For the text-containing cell, return its midpoint in [X, Y] coordinate format. 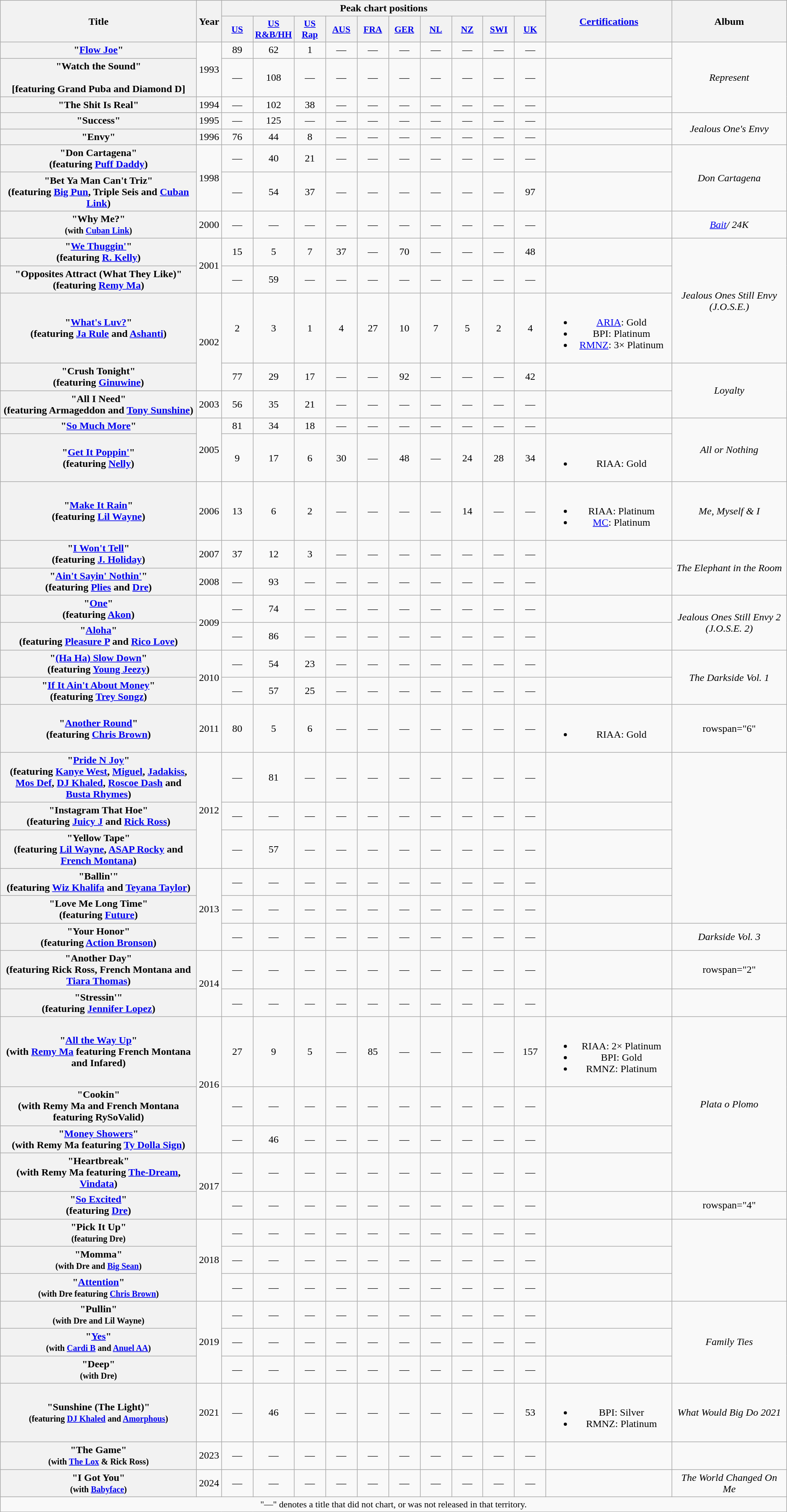
"Ballin'" (featuring Wiz Khalifa and Teyana Taylor) [98, 882]
2016 [209, 1085]
2021 [209, 1413]
"I Got You"(with Babyface) [98, 1483]
18 [309, 426]
77 [237, 377]
All or Nothing [729, 450]
SWI [499, 29]
rowspan="2" [729, 970]
102 [274, 105]
Family Ties [729, 1342]
The Elephant in the Room [729, 568]
Don Cartagena [729, 177]
"Ain't Sayin' Nothin'" (featuring Plies and Dre) [98, 581]
US [237, 29]
"Get It Poppin'" (featuring Nelly) [98, 458]
"Crush Tonight" (featuring Ginuwine) [98, 377]
125 [274, 121]
"Cookin" (with Remy Ma and French Montana featuring RySoValid) [98, 1106]
2001 [209, 265]
2014 [209, 983]
"One" (featuring Akon) [98, 609]
"Attention"(with Dre featuring Chris Brown) [98, 1287]
2000 [209, 225]
2010 [209, 677]
80 [237, 728]
"Aloha" (featuring Pleasure P and Rico Love) [98, 636]
2018 [209, 1260]
RIAA: PlatinumMC: Platinum [609, 511]
23 [309, 664]
"All the Way Up" (with Remy Ma featuring French Montana and Infared) [98, 1051]
86 [274, 636]
GER [404, 29]
"Instagram That Hoe" (featuring Juicy J and Rick Ross) [98, 816]
BPI: SilverRMNZ: Platinum [609, 1413]
"—" denotes a title that did not chart, or was not released in that territory. [393, 1504]
89 [237, 50]
24 [467, 458]
Loyalty [729, 391]
"Opposites Attract (What They Like)" (featuring Remy Ma) [98, 279]
AUS [341, 29]
40 [274, 158]
"Another Day" (featuring Rick Ross, French Montana and Tiara Thomas) [98, 970]
2005 [209, 450]
"So Excited" (featuring Dre) [98, 1205]
1995 [209, 121]
"Stressin'" (featuring Jennifer Lopez) [98, 1003]
"Pullin"(with Dre and Lil Wayne) [98, 1315]
rowspan="4" [729, 1205]
"Envy" [98, 137]
Bait/ 24K [729, 225]
UK [531, 29]
2013 [209, 909]
"I Won't Tell" (featuring J. Holiday) [98, 554]
NL [436, 29]
"What's Luv?" (featuring Ja Rule and Ashanti) [98, 328]
Represent [729, 77]
"Your Honor" (featuring Action Bronson) [98, 937]
Certifications [609, 21]
28 [499, 458]
1998 [209, 177]
"Yellow Tape" (featuring Lil Wayne, ASAP Rocky and French Montana) [98, 849]
"So Much More" [98, 426]
42 [531, 377]
2017 [209, 1186]
"Don Cartagena" (featuring Puff Daddy) [98, 158]
"(Ha Ha) Slow Down" (featuring Young Jeezy) [98, 664]
2008 [209, 581]
What Would Big Do 2021 [729, 1413]
56 [237, 405]
93 [274, 581]
"The Shit Is Real" [98, 105]
"Another Round" (featuring Chris Brown) [98, 728]
13 [237, 511]
70 [404, 252]
The World Changed On Me [729, 1483]
US R&B/HH [274, 29]
1996 [209, 137]
"Pride N Joy" (featuring Kanye West, Miguel, Jadakiss, Mos Def, DJ Khaled, Roscoe Dash and Busta Rhymes) [98, 777]
25 [309, 691]
29 [274, 377]
85 [372, 1051]
"Pick It Up"(featuring Dre) [98, 1232]
"Money Showers" (with Remy Ma featuring Ty Dolla Sign) [98, 1139]
2007 [209, 554]
Title [98, 21]
FRA [372, 29]
NZ [467, 29]
"Sunshine (The Light)"(featuring DJ Khaled and Amorphous) [98, 1413]
2006 [209, 511]
8 [309, 137]
rowspan="6" [729, 728]
"Heartbreak" (with Remy Ma featuring The-Dream, Vindata) [98, 1172]
53 [531, 1413]
15 [237, 252]
"Success" [98, 121]
ARIA: GoldBPI: PlatinumRMNZ: 3× Platinum [609, 328]
44 [274, 137]
"Yes"(with Cardi B and Anuel AA) [98, 1342]
Jealous Ones Still Envy 2 (J.O.S.E. 2) [729, 622]
Jealous Ones Still Envy (J.O.S.E.) [729, 300]
76 [237, 137]
1994 [209, 105]
"We Thuggin'" (featuring R. Kelly) [98, 252]
157 [531, 1051]
74 [274, 609]
14 [467, 511]
Plata o Plomo [729, 1104]
Me, Myself & I [729, 511]
2012 [209, 810]
30 [341, 458]
"All I Need" (featuring Armageddon and Tony Sunshine) [98, 405]
The Darkside Vol. 1 [729, 677]
35 [274, 405]
2003 [209, 405]
2002 [209, 342]
"Flow Joe" [98, 50]
Album [729, 21]
2009 [209, 622]
97 [531, 191]
2024 [209, 1483]
"Why Me?"(with Cuban Link) [98, 225]
2019 [209, 1342]
"The Game"(with The Lox & Rick Ross) [98, 1456]
"If It Ain't About Money" (featuring Trey Songz) [98, 691]
"Momma"(with Dre and Big Sean) [98, 1260]
10 [404, 328]
1993 [209, 69]
"Deep"(with Dre) [98, 1369]
92 [404, 377]
Year [209, 21]
"Bet Ya Man Can't Triz" (featuring Big Pun, Triple Seis and Cuban Link) [98, 191]
12 [274, 554]
2011 [209, 728]
Jealous One's Envy [729, 129]
Peak chart positions [384, 8]
2023 [209, 1456]
US Rap [309, 29]
108 [274, 77]
"Make It Rain" (featuring Lil Wayne) [98, 511]
38 [309, 105]
"Love Me Long Time" (featuring Future) [98, 909]
59 [274, 279]
RIAA: 2× PlatinumBPI: GoldRMNZ: Platinum [609, 1051]
62 [274, 50]
"Watch the Sound"[featuring Grand Puba and Diamond D] [98, 77]
Darkside Vol. 3 [729, 937]
